Return the [X, Y] coordinate for the center point of the cell that contains the specified text.  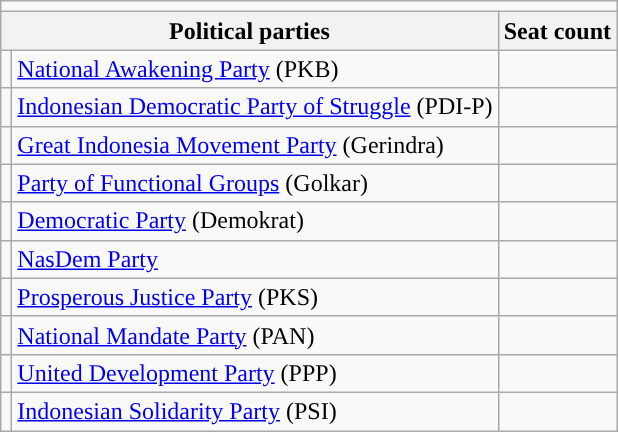
National Awakening Party (PKB) [255, 69]
Seat count [557, 31]
Party of Functional Groups (Golkar) [255, 183]
Prosperous Justice Party (PKS) [255, 297]
United Development Party (PPP) [255, 373]
Political parties [250, 31]
Great Indonesia Movement Party (Gerindra) [255, 145]
Indonesian Solidarity Party (PSI) [255, 411]
Indonesian Democratic Party of Struggle (PDI-P) [255, 107]
NasDem Party [255, 259]
National Mandate Party (PAN) [255, 335]
Democratic Party (Demokrat) [255, 221]
